Pinpoint the cell where the given text exists, returning its [X, Y] midpoint coordinate. 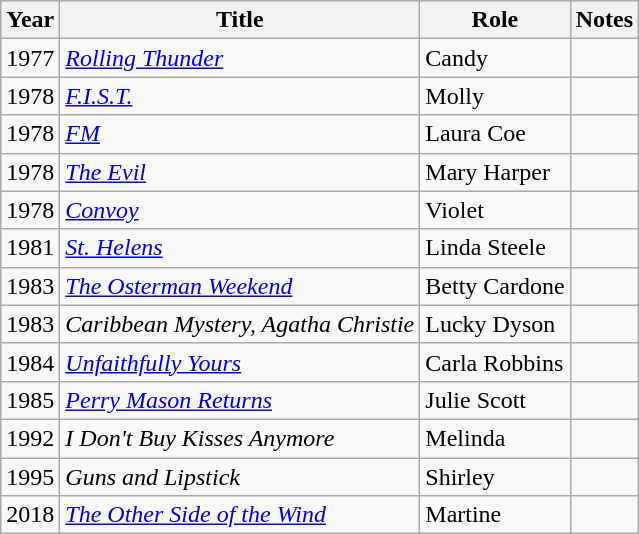
Martine [495, 515]
Unfaithfully Yours [240, 362]
The Evil [240, 172]
1992 [30, 438]
Rolling Thunder [240, 58]
Guns and Lipstick [240, 477]
Notes [604, 20]
Linda Steele [495, 248]
Candy [495, 58]
1984 [30, 362]
FM [240, 134]
Lucky Dyson [495, 324]
Laura Coe [495, 134]
Year [30, 20]
Convoy [240, 210]
Caribbean Mystery, Agatha Christie [240, 324]
I Don't Buy Kisses Anymore [240, 438]
F.I.S.T. [240, 96]
The Other Side of the Wind [240, 515]
1977 [30, 58]
Shirley [495, 477]
The Osterman Weekend [240, 286]
Perry Mason Returns [240, 400]
1985 [30, 400]
2018 [30, 515]
Carla Robbins [495, 362]
1981 [30, 248]
Julie Scott [495, 400]
1995 [30, 477]
St. Helens [240, 248]
Melinda [495, 438]
Role [495, 20]
Mary Harper [495, 172]
Molly [495, 96]
Violet [495, 210]
Betty Cardone [495, 286]
Title [240, 20]
